For the text-containing cell, return its midpoint in [X, Y] coordinate format. 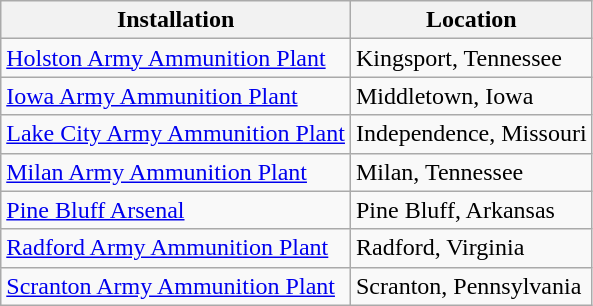
Independence, Missouri [471, 134]
Radford, Virginia [471, 248]
Pine Bluff, Arkansas [471, 210]
Radford Army Ammunition Plant [176, 248]
Iowa Army Ammunition Plant [176, 96]
Kingsport, Tennessee [471, 58]
Lake City Army Ammunition Plant [176, 134]
Scranton Army Ammunition Plant [176, 286]
Milan Army Ammunition Plant [176, 172]
Location [471, 20]
Pine Bluff Arsenal [176, 210]
Scranton, Pennsylvania [471, 286]
Milan, Tennessee [471, 172]
Installation [176, 20]
Holston Army Ammunition Plant [176, 58]
Middletown, Iowa [471, 96]
